Extract the (x, y) coordinate from the center of the cell holding the provided text.  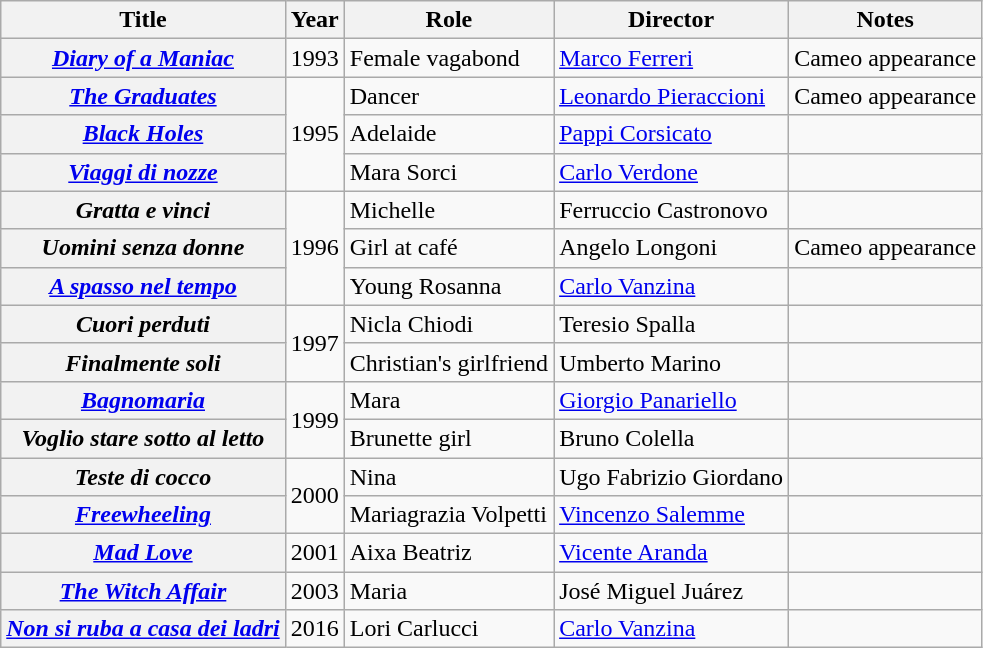
Bruno Colella (672, 438)
Michelle (448, 210)
Lori Carlucci (448, 629)
Ugo Fabrizio Giordano (672, 477)
Angelo Longoni (672, 248)
Notes (886, 20)
Freewheeling (143, 515)
José Miguel Juárez (672, 591)
Ferruccio Castronovo (672, 210)
Director (672, 20)
Giorgio Panariello (672, 400)
1999 (314, 419)
Adelaide (448, 134)
Mad Love (143, 553)
Uomini senza donne (143, 248)
Mariagrazia Volpetti (448, 515)
1996 (314, 248)
Christian's girlfriend (448, 362)
Role (448, 20)
Vicente Aranda (672, 553)
Marco Ferreri (672, 58)
Mara (448, 400)
The Graduates (143, 96)
Finalmente soli (143, 362)
2016 (314, 629)
Diary of a Maniac (143, 58)
Teste di cocco (143, 477)
Carlo Verdone (672, 172)
Cuori perduti (143, 324)
Young Rosanna (448, 286)
Female vagabond (448, 58)
Pappi Corsicato (672, 134)
Year (314, 20)
Nicla Chiodi (448, 324)
1995 (314, 134)
Girl at café (448, 248)
A spasso nel tempo (143, 286)
Teresio Spalla (672, 324)
The Witch Affair (143, 591)
2000 (314, 496)
Umberto Marino (672, 362)
Black Holes (143, 134)
Voglio stare sotto al letto (143, 438)
Leonardo Pieraccioni (672, 96)
Title (143, 20)
Viaggi di nozze (143, 172)
Non si ruba a casa dei ladri (143, 629)
1993 (314, 58)
2003 (314, 591)
Bagnomaria (143, 400)
Vincenzo Salemme (672, 515)
Aixa Beatriz (448, 553)
2001 (314, 553)
1997 (314, 343)
Maria (448, 591)
Dancer (448, 96)
Mara Sorci (448, 172)
Gratta e vinci (143, 210)
Nina (448, 477)
Brunette girl (448, 438)
